Extract the [X, Y] coordinate from the center of the cell holding the provided text.  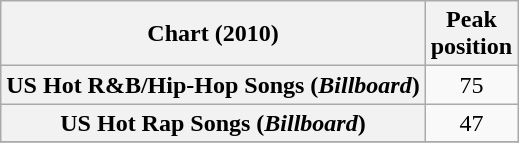
47 [471, 123]
US Hot Rap Songs (Billboard) [213, 123]
Chart (2010) [213, 34]
Peakposition [471, 34]
75 [471, 85]
US Hot R&B/Hip-Hop Songs (Billboard) [213, 85]
